Search for the cell housing the specified text and yield its [x, y] center coordinate. 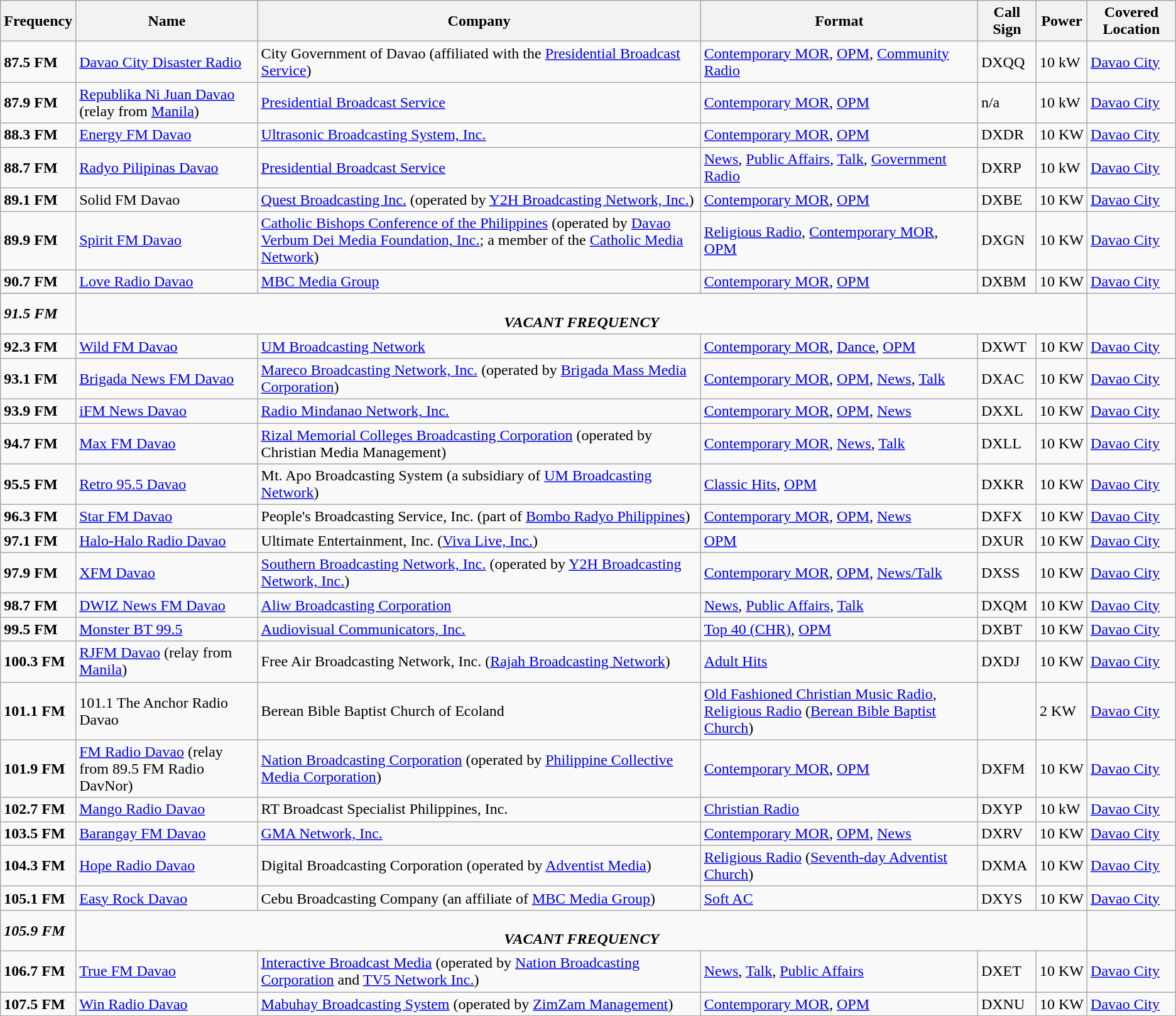
Free Air Broadcasting Network, Inc. (Rajah Broadcasting Network) [479, 662]
News, Talk, Public Affairs [839, 971]
XFM Davao [167, 573]
Call Sign [1006, 21]
98.7 FM [38, 605]
Mt. Apo Broadcasting System (a subsidiary of UM Broadcasting Network) [479, 485]
DXBM [1006, 281]
DXQM [1006, 605]
Star FM Davao [167, 517]
Catholic Bishops Conference of the Philippines (operated by Davao Verbum Dei Media Foundation, Inc.; a member of the Catholic Media Network) [479, 240]
n/a [1006, 103]
Win Radio Davao [167, 1004]
92.3 FM [38, 346]
City Government of Davao (affiliated with the Presidential Broadcast Service) [479, 62]
iFM News Davao [167, 411]
Ultrasonic Broadcasting System, Inc. [479, 135]
89.1 FM [38, 200]
107.5 FM [38, 1004]
DXNU [1006, 1004]
Spirit FM Davao [167, 240]
News, Public Affairs, Talk, Government Radio [839, 167]
105.9 FM [38, 931]
DXFM [1006, 769]
DXBT [1006, 629]
90.7 FM [38, 281]
Berean Bible Baptist Church of Ecoland [479, 711]
Max FM Davao [167, 443]
DXYP [1006, 809]
Aliw Broadcasting Corporation [479, 605]
DXKR [1006, 485]
Radyo Pilipinas Davao [167, 167]
GMA Network, Inc. [479, 833]
88.3 FM [38, 135]
Barangay FM Davao [167, 833]
Interactive Broadcast Media (operated by Nation Broadcasting Corporation and TV5 Network Inc.) [479, 971]
Contemporary MOR, OPM, Community Radio [839, 62]
Old Fashioned Christian Music Radio, Religious Radio (Berean Bible Baptist Church) [839, 711]
Frequency [38, 21]
DXBE [1006, 200]
DXXL [1006, 411]
DXRP [1006, 167]
101.1 FM [38, 711]
DXET [1006, 971]
Religious Radio, Contemporary MOR, OPM [839, 240]
Covered Location [1132, 21]
Solid FM Davao [167, 200]
Retro 95.5 Davao [167, 485]
100.3 FM [38, 662]
Easy Rock Davao [167, 898]
OPM [839, 541]
Wild FM Davao [167, 346]
Brigada News FM Davao [167, 378]
DXDJ [1006, 662]
News, Public Affairs, Talk [839, 605]
DXQQ [1006, 62]
Company [479, 21]
Hope Radio Davao [167, 865]
FM Radio Davao (relay from 89.5 FM Radio DavNor) [167, 769]
101.9 FM [38, 769]
101.1 The Anchor Radio Davao [167, 711]
87.5 FM [38, 62]
93.9 FM [38, 411]
Love Radio Davao [167, 281]
Audiovisual Communicators, Inc. [479, 629]
DXRV [1006, 833]
Top 40 (CHR), OPM [839, 629]
RJFM Davao (relay from Manila) [167, 662]
UM Broadcasting Network [479, 346]
DXUR [1006, 541]
Christian Radio [839, 809]
Halo-Halo Radio Davao [167, 541]
106.7 FM [38, 971]
Adult Hits [839, 662]
Soft AC [839, 898]
RT Broadcast Specialist Philippines, Inc. [479, 809]
DXYS [1006, 898]
Contemporary MOR, News, Talk [839, 443]
104.3 FM [38, 865]
Classic Hits, OPM [839, 485]
Radio Mindanao Network, Inc. [479, 411]
DXDR [1006, 135]
97.1 FM [38, 541]
89.9 FM [38, 240]
93.1 FM [38, 378]
Rizal Memorial Colleges Broadcasting Corporation (operated by Christian Media Management) [479, 443]
Religious Radio (Seventh-day Adventist Church) [839, 865]
DXLL [1006, 443]
Mareco Broadcasting Network, Inc. (operated by Brigada Mass Media Corporation) [479, 378]
94.7 FM [38, 443]
Contemporary MOR, OPM, News, Talk [839, 378]
97.9 FM [38, 573]
Format [839, 21]
Cebu Broadcasting Company (an affiliate of MBC Media Group) [479, 898]
Republika Ni Juan Davao (relay from Manila) [167, 103]
95.5 FM [38, 485]
99.5 FM [38, 629]
Southern Broadcasting Network, Inc. (operated by Y2H Broadcasting Network, Inc.) [479, 573]
Monster BT 99.5 [167, 629]
Nation Broadcasting Corporation (operated by Philippine Collective Media Corporation) [479, 769]
Power [1062, 21]
MBC Media Group [479, 281]
102.7 FM [38, 809]
DWIZ News FM Davao [167, 605]
Name [167, 21]
103.5 FM [38, 833]
Contemporary MOR, OPM, News/Talk [839, 573]
DXMA [1006, 865]
Contemporary MOR, Dance, OPM [839, 346]
91.5 FM [38, 314]
Energy FM Davao [167, 135]
DXFX [1006, 517]
88.7 FM [38, 167]
Davao City Disaster Radio [167, 62]
105.1 FM [38, 898]
Ultimate Entertainment, Inc. (Viva Live, Inc.) [479, 541]
2 KW [1062, 711]
Mango Radio Davao [167, 809]
Quest Broadcasting Inc. (operated by Y2H Broadcasting Network, Inc.) [479, 200]
96.3 FM [38, 517]
Mabuhay Broadcasting System (operated by ZimZam Management) [479, 1004]
DXWT [1006, 346]
DXGN [1006, 240]
DXSS [1006, 573]
Digital Broadcasting Corporation (operated by Adventist Media) [479, 865]
87.9 FM [38, 103]
People's Broadcasting Service, Inc. (part of Bombo Radyo Philippines) [479, 517]
True FM Davao [167, 971]
DXAC [1006, 378]
